Extract the (x, y) coordinate from the center of the cell holding the provided text.  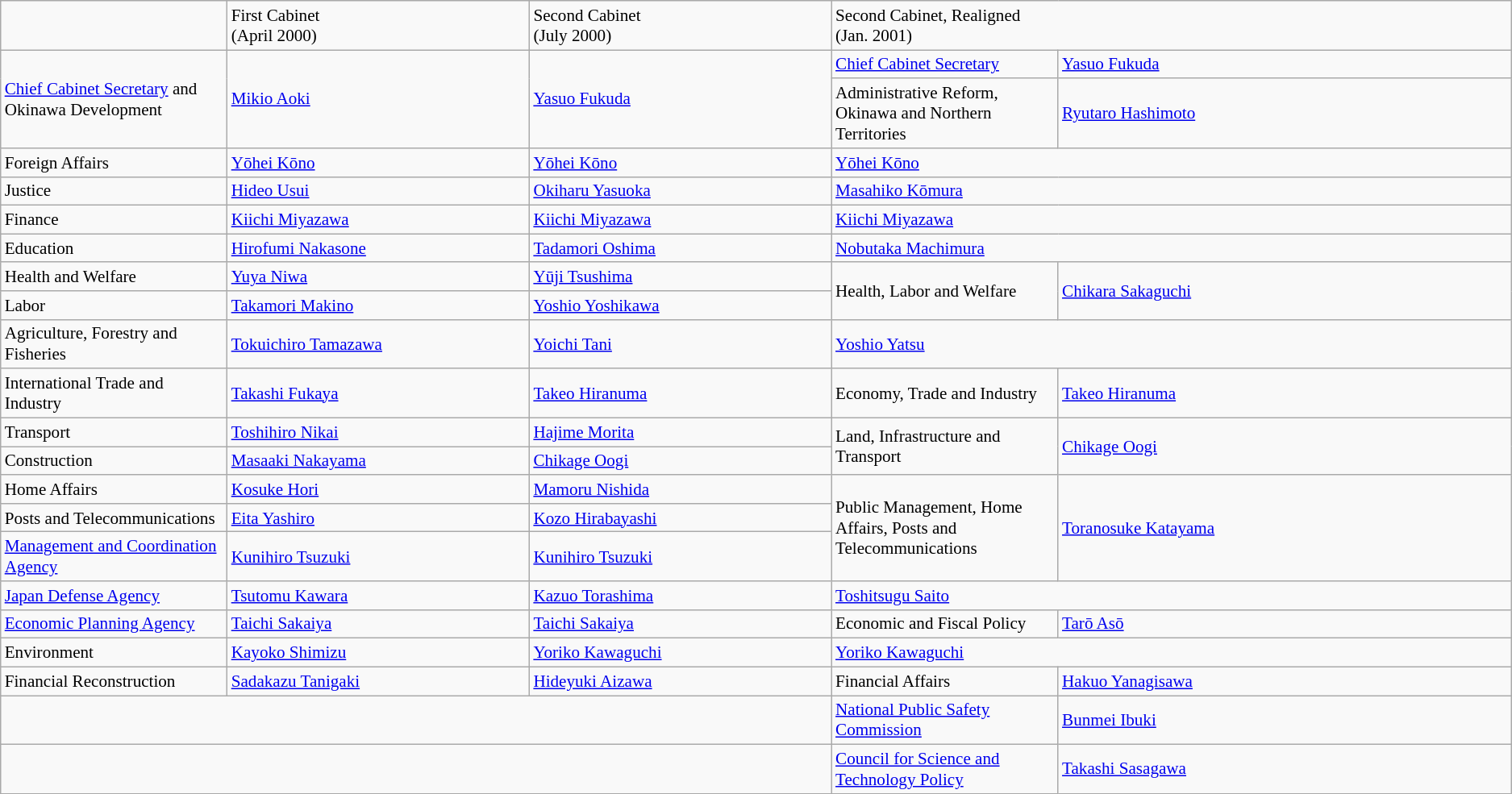
Hideo Usui (379, 190)
Health, Labor and Welfare (945, 290)
Japan Defense Agency (115, 595)
Administrative Reform, Okinawa and Northern Territories (945, 113)
Economic and Fiscal Policy (945, 624)
Eita Yashiro (379, 518)
Tarō Asō (1285, 624)
Public Management, Home Affairs, Posts and Telecommunications (945, 528)
Economy, Trade and Industry (945, 393)
Kozo Hirabayashi (681, 518)
Home Affairs (115, 488)
Chief Cabinet Secretary and Okinawa Development (115, 99)
Chikara Sakaguchi (1285, 290)
Kosuke Hori (379, 488)
Transport (115, 432)
Mikio Aoki (379, 99)
Yuya Niwa (379, 276)
Mamoru Nishida (681, 488)
Yoshio Yatsu (1171, 343)
Tadamori Oshima (681, 248)
Okiharu Yasuoka (681, 190)
International Trade and Industry (115, 393)
Masaaki Nakayama (379, 461)
Tokuichiro Tamazawa (379, 343)
Nobutaka Machimura (1171, 248)
Second Cabinet, Realigned(Jan. 2001) (1171, 26)
Management and Coordination Agency (115, 556)
Financial Reconstruction (115, 680)
First Cabinet(April 2000) (379, 26)
Hakuo Yanagisawa (1285, 680)
Tsutomu Kawara (379, 595)
National Public Safety Commission (945, 721)
Council for Science and Technology Policy (945, 769)
Agriculture, Forestry and Fisheries (115, 343)
Sadakazu Tanigaki (379, 680)
Kazuo Torashima (681, 595)
Health and Welfare (115, 276)
Finance (115, 219)
Posts and Telecommunications (115, 518)
Takashi Sasagawa (1285, 769)
Ryutaro Hashimoto (1285, 113)
Economic Planning Agency (115, 624)
Financial Affairs (945, 680)
Yoichi Tani (681, 343)
Takashi Fukaya (379, 393)
Kayoko Shimizu (379, 653)
Yūji Tsushima (681, 276)
Justice (115, 190)
Toshitsugu Saito (1171, 595)
Toshihiro Nikai (379, 432)
Environment (115, 653)
Second Cabinet(July 2000) (681, 26)
Bunmei Ibuki (1285, 721)
Hirofumi Nakasone (379, 248)
Yoshio Yoshikawa (681, 305)
Toranosuke Katayama (1285, 528)
Labor (115, 305)
Masahiko Kōmura (1171, 190)
Education (115, 248)
Construction (115, 461)
Takamori Makino (379, 305)
Hajime Morita (681, 432)
Foreign Affairs (115, 163)
Land, Infrastructure and Transport (945, 447)
Hideyuki Aizawa (681, 680)
Chief Cabinet Secretary (945, 64)
